Search for the cell housing the specified text and yield its [X, Y] center coordinate. 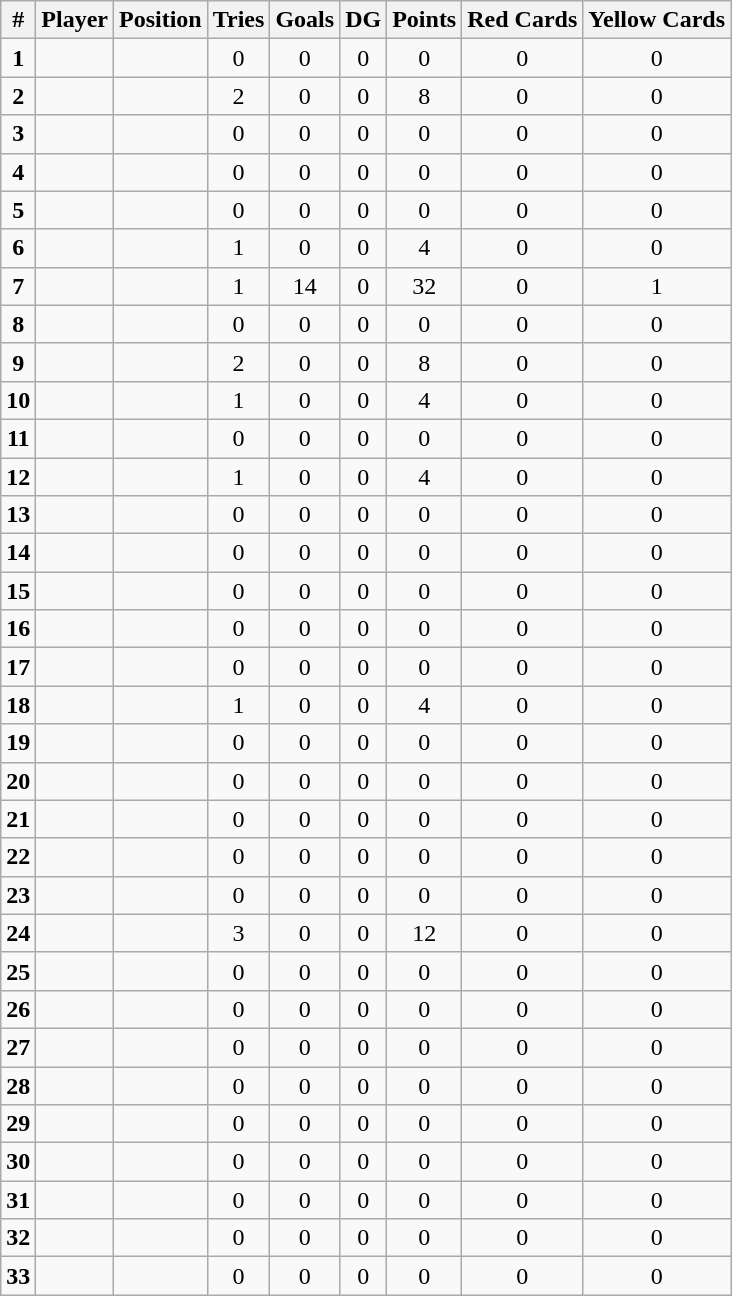
Tries [238, 20]
17 [18, 667]
22 [18, 857]
10 [18, 400]
19 [18, 743]
7 [18, 286]
31 [18, 1200]
16 [18, 629]
26 [18, 1009]
9 [18, 362]
6 [18, 248]
Red Cards [522, 20]
23 [18, 895]
33 [18, 1276]
13 [18, 515]
Yellow Cards [657, 20]
Player [75, 20]
29 [18, 1124]
Position [161, 20]
18 [18, 705]
20 [18, 781]
Points [424, 20]
30 [18, 1162]
25 [18, 971]
21 [18, 819]
# [18, 20]
11 [18, 438]
28 [18, 1085]
27 [18, 1047]
5 [18, 210]
24 [18, 933]
15 [18, 591]
Goals [305, 20]
DG [364, 20]
